Capture the cell that displays the provided text and extract its [x, y] central coordinate. 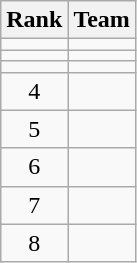
8 [34, 243]
4 [34, 91]
Rank [34, 20]
6 [34, 167]
Team [102, 20]
7 [34, 205]
5 [34, 129]
